From the cell containing the given text, extract its center point as (X, Y) coordinate. 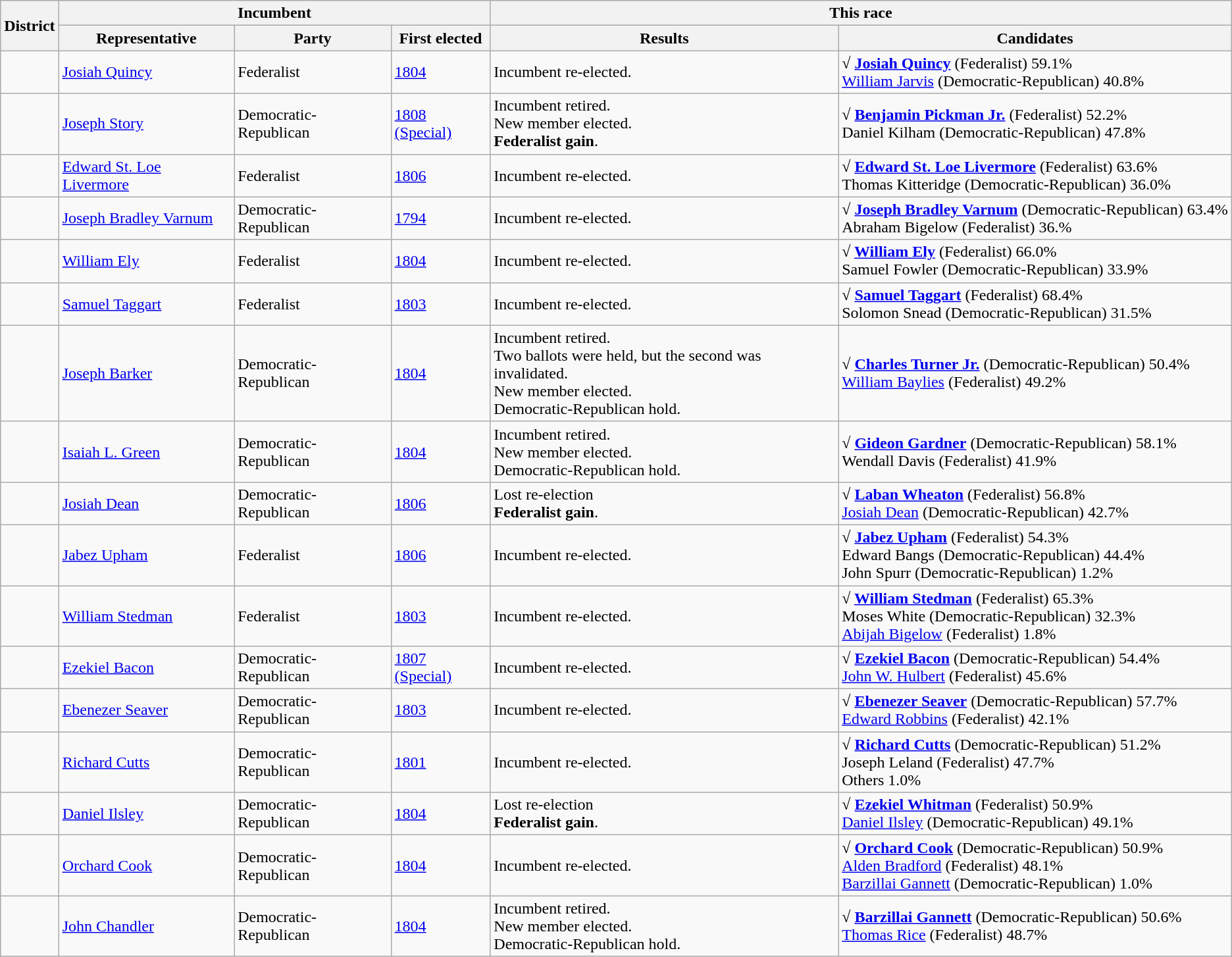
√ Laban Wheaton (Federalist) 56.8%Josiah Dean (Democratic-Republican) 42.7% (1035, 503)
√ Benjamin Pickman Jr. (Federalist) 52.2%Daniel Kilham (Democratic-Republican) 47.8% (1035, 124)
1801 (441, 762)
Samuel Taggart (146, 304)
Representative (146, 38)
√ Charles Turner Jr. (Democratic-Republican) 50.4%William Baylies (Federalist) 49.2% (1035, 373)
District (30, 26)
√ William Stedman (Federalist) 65.3%Moses White (Democratic-Republican) 32.3%Abijah Bigelow (Federalist) 1.8% (1035, 616)
Joseph Story (146, 124)
√ Ebenezer Seaver (Democratic-Republican) 57.7%Edward Robbins (Federalist) 42.1% (1035, 711)
William Stedman (146, 616)
Josiah Dean (146, 503)
√ Edward St. Loe Livermore (Federalist) 63.6%Thomas Kitteridge (Democratic-Republican) 36.0% (1035, 175)
Candidates (1035, 38)
Orchard Cook (146, 866)
Richard Cutts (146, 762)
1808 (Special) (441, 124)
Josiah Quincy (146, 72)
√ Joseph Bradley Varnum (Democratic-Republican) 63.4%Abraham Bigelow (Federalist) 36.% (1035, 219)
Incumbent (274, 13)
√ Josiah Quincy (Federalist) 59.1%William Jarvis (Democratic-Republican) 40.8% (1035, 72)
√ Samuel Taggart (Federalist) 68.4%Solomon Snead (Democratic-Republican) 31.5% (1035, 304)
First elected (441, 38)
Edward St. Loe Livermore (146, 175)
John Chandler (146, 926)
√ Jabez Upham (Federalist) 54.3%Edward Bangs (Democratic-Republican) 44.4%John Spurr (Democratic-Republican) 1.2% (1035, 555)
√ Ezekiel Bacon (Democratic-Republican) 54.4%John W. Hulbert (Federalist) 45.6% (1035, 667)
Joseph Bradley Varnum (146, 219)
This race (861, 13)
Incumbent retired.New member elected.Federalist gain. (665, 124)
1807 (Special) (441, 667)
Results (665, 38)
Incumbent retired.Two ballots were held, but the second was invalidated.New member elected.Democratic-Republican hold. (665, 373)
1794 (441, 219)
√ Gideon Gardner (Democratic-Republican) 58.1%Wendall Davis (Federalist) 41.9% (1035, 452)
Ezekiel Bacon (146, 667)
√ Barzillai Gannett (Democratic-Republican) 50.6%Thomas Rice (Federalist) 48.7% (1035, 926)
Joseph Barker (146, 373)
Jabez Upham (146, 555)
Ebenezer Seaver (146, 711)
√ Orchard Cook (Democratic-Republican) 50.9%Alden Bradford (Federalist) 48.1%Barzillai Gannett (Democratic-Republican) 1.0% (1035, 866)
Daniel Ilsley (146, 814)
√ William Ely (Federalist) 66.0%Samuel Fowler (Democratic-Republican) 33.9% (1035, 261)
√ Richard Cutts (Democratic-Republican) 51.2%Joseph Leland (Federalist) 47.7%Others 1.0% (1035, 762)
Isaiah L. Green (146, 452)
William Ely (146, 261)
√ Ezekiel Whitman (Federalist) 50.9%Daniel Ilsley (Democratic-Republican) 49.1% (1035, 814)
Party (313, 38)
